Return (X, Y) of the center of cell containing provided text 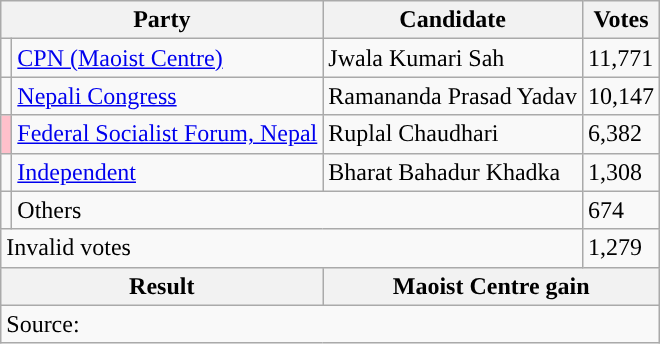
Independent (168, 172)
Others (298, 210)
674 (622, 210)
Source: (330, 324)
10,147 (622, 96)
Ramananda Prasad Yadav (453, 96)
Votes (622, 20)
CPN (Maoist Centre) (168, 58)
Party (162, 20)
11,771 (622, 58)
Nepali Congress (168, 96)
Result (162, 286)
1,308 (622, 172)
Federal Socialist Forum, Nepal (168, 134)
Candidate (453, 20)
1,279 (622, 248)
Bharat Bahadur Khadka (453, 172)
Ruplal Chaudhari (453, 134)
Jwala Kumari Sah (453, 58)
6,382 (622, 134)
Invalid votes (292, 248)
Maoist Centre gain (492, 286)
